Return (x, y) of the center of cell containing provided text 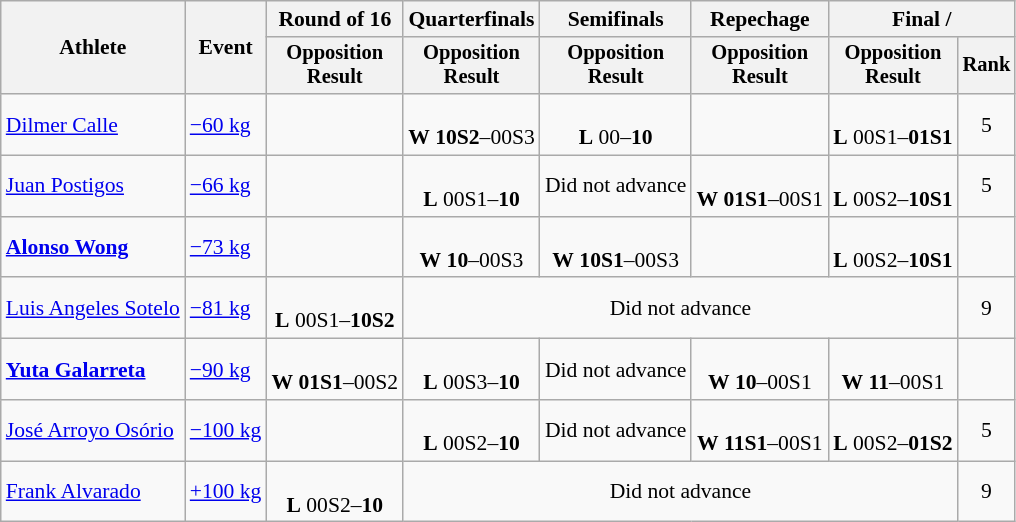
−90 kg (226, 370)
L 00S1–10 (472, 186)
José Arroyo Osório (93, 430)
L 00S1–01S1 (893, 124)
L 00S1–10S2 (334, 308)
Yuta Galarreta (93, 370)
Rank (987, 66)
+100 kg (226, 492)
Alonso Wong (93, 248)
−81 kg (226, 308)
Quarterfinals (472, 19)
W 11S1–00S1 (760, 430)
−73 kg (226, 248)
Dilmer Calle (93, 124)
Athlete (93, 48)
W 10–00S1 (760, 370)
Semifinals (616, 19)
W 10–00S3 (472, 248)
−100 kg (226, 430)
−66 kg (226, 186)
Event (226, 48)
W 01S1–00S2 (334, 370)
Luis Angeles Sotelo (93, 308)
Juan Postigos (93, 186)
Repechage (760, 19)
W 01S1–00S1 (760, 186)
L 00–10 (616, 124)
W 10S1–00S3 (616, 248)
W 10S2–00S3 (472, 124)
Final / (922, 19)
W 11–00S1 (893, 370)
L 00S2–01S2 (893, 430)
Frank Alvarado (93, 492)
L 00S3–10 (472, 370)
Round of 16 (334, 19)
−60 kg (226, 124)
